Output the [X, Y] coordinate of the center of the cell containing the given text.  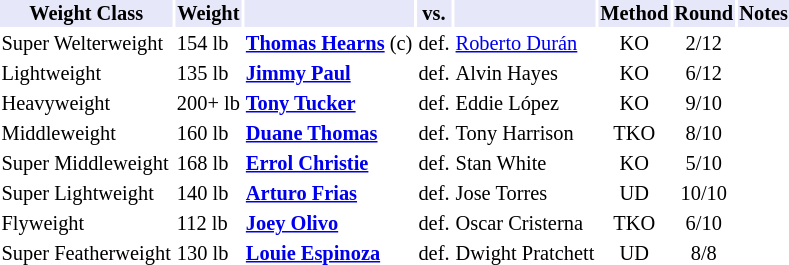
vs. [434, 14]
140 lb [208, 194]
Method [634, 14]
200+ lb [208, 104]
Lightweight [86, 74]
UD [634, 194]
168 lb [208, 164]
6/10 [704, 224]
Weight [208, 14]
Eddie López [525, 104]
10/10 [704, 194]
154 lb [208, 44]
Thomas Hearns (c) [329, 44]
Jimmy Paul [329, 74]
Tony Tucker [329, 104]
2/12 [704, 44]
Flyweight [86, 224]
5/10 [704, 164]
Weight Class [86, 14]
Middleweight [86, 134]
Super Welterweight [86, 44]
Roberto Durán [525, 44]
Super Middleweight [86, 164]
Joey Olivo [329, 224]
Jose Torres [525, 194]
Tony Harrison [525, 134]
135 lb [208, 74]
Alvin Hayes [525, 74]
Errol Christie [329, 164]
8/10 [704, 134]
Stan White [525, 164]
Duane Thomas [329, 134]
9/10 [704, 104]
Super Lightweight [86, 194]
Round [704, 14]
160 lb [208, 134]
112 lb [208, 224]
Arturo Frias [329, 194]
Oscar Cristerna [525, 224]
6/12 [704, 74]
Heavyweight [86, 104]
